From the cell containing the given text, extract its center point as [X, Y] coordinate. 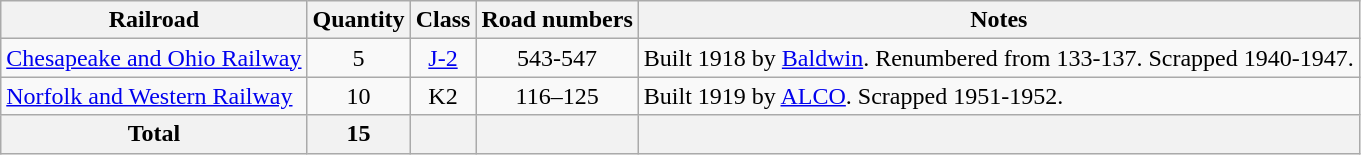
Total [154, 134]
J-2 [443, 58]
Built 1919 by ALCO. Scrapped 1951-1952. [998, 96]
Notes [998, 20]
K2 [443, 96]
10 [358, 96]
Railroad [154, 20]
543-547 [557, 58]
Chesapeake and Ohio Railway [154, 58]
Quantity [358, 20]
Class [443, 20]
Norfolk and Western Railway [154, 96]
5 [358, 58]
Built 1918 by Baldwin. Renumbered from 133-137. Scrapped 1940-1947. [998, 58]
Road numbers [557, 20]
15 [358, 134]
116–125 [557, 96]
